Return the [X, Y] coordinate for the center point of the cell that contains the specified text.  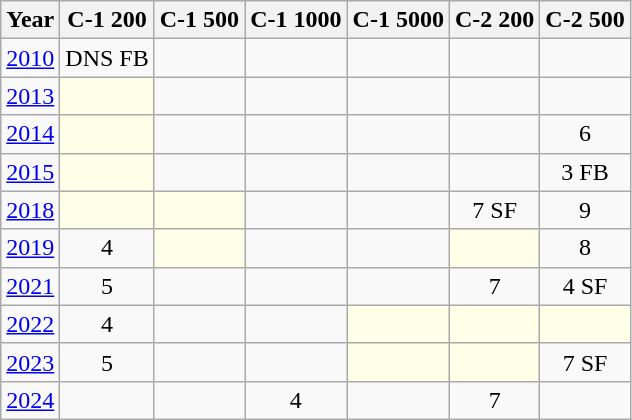
8 [585, 248]
2019 [30, 248]
9 [585, 210]
2023 [30, 362]
6 [585, 134]
DNS FB [107, 58]
2018 [30, 210]
2010 [30, 58]
2014 [30, 134]
4 SF [585, 286]
2015 [30, 172]
2022 [30, 324]
C-2 200 [494, 20]
2024 [30, 400]
3 FB [585, 172]
Year [30, 20]
2021 [30, 286]
2013 [30, 96]
C-1 1000 [296, 20]
C-2 500 [585, 20]
C-1 200 [107, 20]
С-1 5000 [398, 20]
C-1 500 [199, 20]
